Extract the [X, Y] coordinate from the center of the cell holding the provided text.  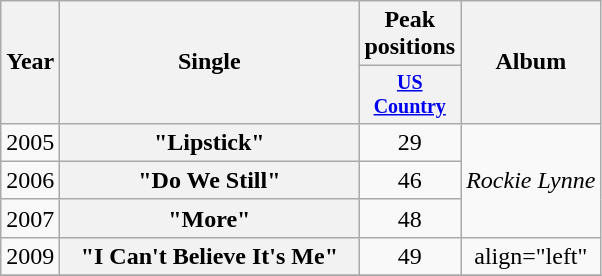
Rockie Lynne [531, 180]
"More" [210, 218]
46 [410, 180]
2005 [30, 142]
Peak positions [410, 34]
Year [30, 62]
2007 [30, 218]
2006 [30, 180]
29 [410, 142]
48 [410, 218]
"I Can't Believe It's Me" [210, 256]
US Country [410, 94]
Single [210, 62]
49 [410, 256]
align="left" [531, 256]
"Do We Still" [210, 180]
Album [531, 62]
2009 [30, 256]
"Lipstick" [210, 142]
